Return [X, Y] of the center of cell containing provided text 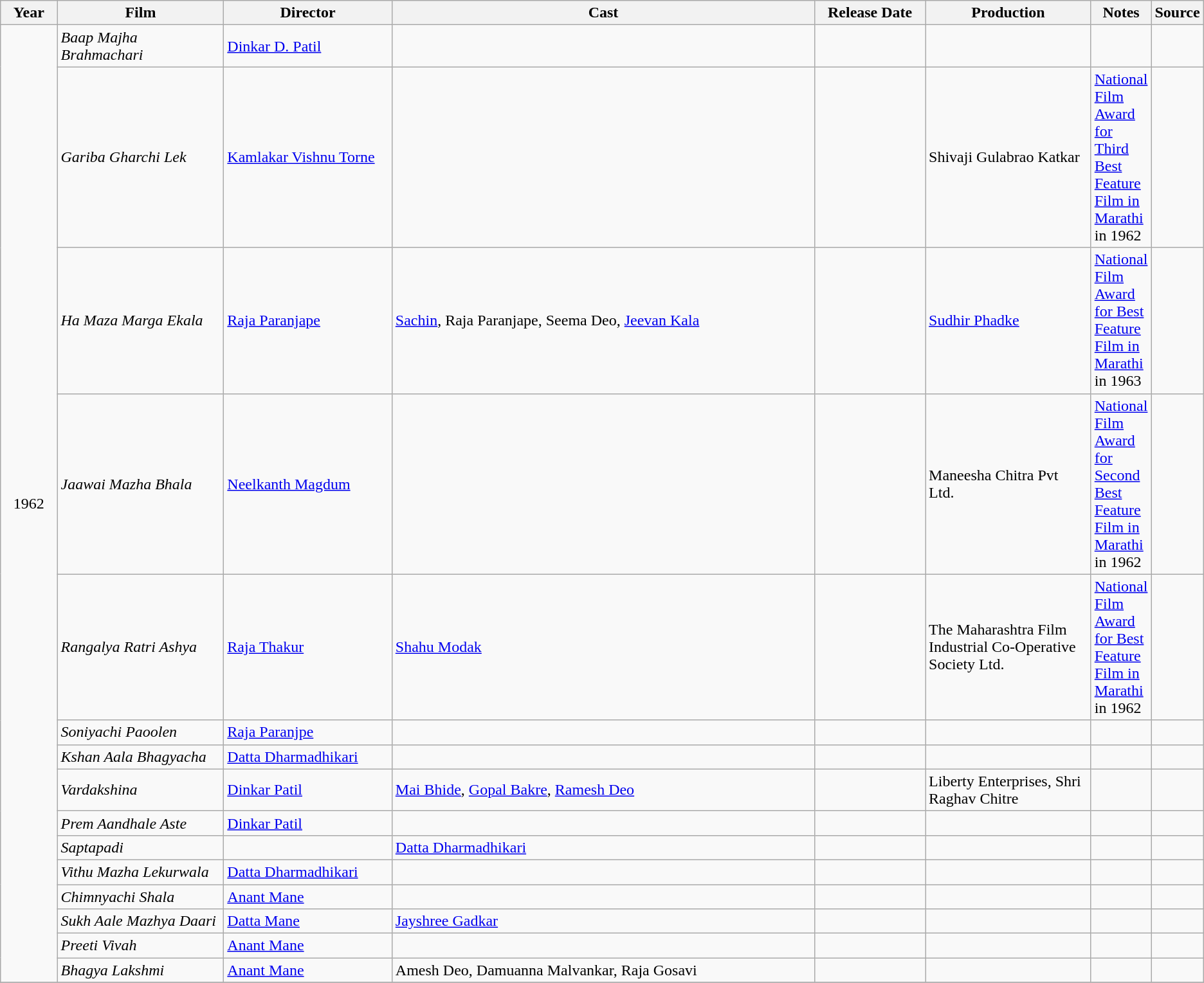
Prem Aandhale Aste [140, 823]
Baap Majha Brahmachari [140, 46]
Amesh Deo, Damuanna Malvankar, Raja Gosavi [603, 970]
Kamlakar Vishnu Torne [307, 157]
1962 [29, 504]
National Film Award for Best Feature Film in Marathi in 1962 [1121, 647]
Year [29, 13]
Mai Bhide, Gopal Bakre, Ramesh Deo [603, 789]
National Film Award for Best Feature Film in Marathi in 1963 [1121, 320]
Neelkanth Magdum [307, 483]
Jayshree Gadkar [603, 921]
Preeti Vivah [140, 946]
Soniyachi Paoolen [140, 732]
Maneesha Chitra Pvt Ltd. [1008, 483]
Director [307, 13]
Sachin, Raja Paranjape, Seema Deo, Jeevan Kala [603, 320]
Film [140, 13]
Shahu Modak [603, 647]
Liberty Enterprises, Shri Raghav Chitre [1008, 789]
Saptapadi [140, 847]
Source [1177, 13]
Release Date [870, 13]
Chimnyachi Shala [140, 897]
Vithu Mazha Lekurwala [140, 872]
Production [1008, 13]
Sukh Aale Mazhya Daari [140, 921]
Gariba Gharchi Lek [140, 157]
National Film Award for Third Best Feature Film in Marathi in 1962 [1121, 157]
Dinkar D. Patil [307, 46]
Sudhir Phadke [1008, 320]
Datta Mane [307, 921]
Ha Maza Marga Ekala [140, 320]
Rangalya Ratri Ashya [140, 647]
Raja Paranjpe [307, 732]
Shivaji Gulabrao Katkar [1008, 157]
Raja Thakur [307, 647]
Vardakshina [140, 789]
Notes [1121, 13]
The Maharashtra Film Industrial Co-Operative Society Ltd. [1008, 647]
Cast [603, 13]
Bhagya Lakshmi [140, 970]
Kshan Aala Bhagyacha [140, 757]
Raja Paranjape [307, 320]
National Film Award for Second Best Feature Film in Marathi in 1962 [1121, 483]
Jaawai Mazha Bhala [140, 483]
